Extract the [x, y] coordinate from the center of the cell holding the provided text.  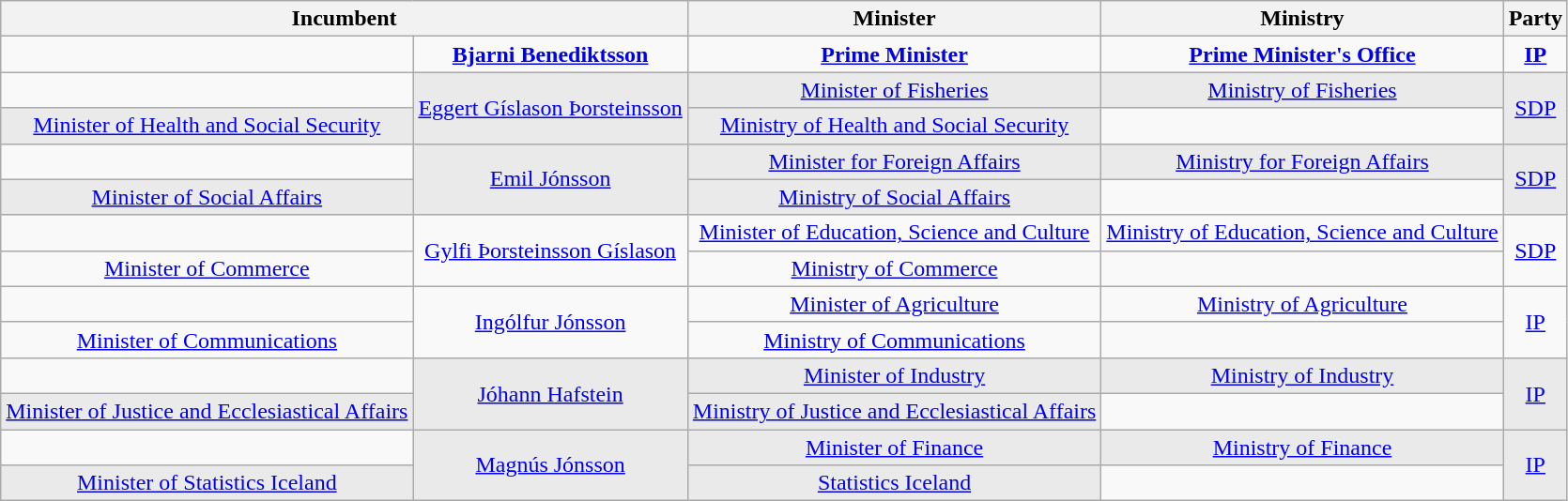
Ministry [1302, 19]
Minister for Foreign Affairs [894, 161]
Emil Jónsson [550, 179]
Ministry of Social Affairs [894, 197]
Prime Minister's Office [1302, 54]
Magnús Jónsson [550, 465]
Statistics Iceland [894, 483]
Ministry for Foreign Affairs [1302, 161]
Minister of Health and Social Security [207, 126]
Prime Minister [894, 54]
Minister of Fisheries [894, 90]
Minister of Finance [894, 448]
Minister of Agriculture [894, 304]
Ingólfur Jónsson [550, 322]
Eggert Gíslason Þorsteinsson [550, 108]
Minister of Justice and Ecclesiastical Affairs [207, 411]
Bjarni Benediktsson [550, 54]
Minister of Education, Science and Culture [894, 233]
Ministry of Industry [1302, 375]
Incumbent [345, 19]
Ministry of Education, Science and Culture [1302, 233]
Minister of Commerce [207, 268]
Ministry of Finance [1302, 448]
Ministry of Commerce [894, 268]
Minister of Industry [894, 375]
Ministry of Health and Social Security [894, 126]
Party [1535, 19]
Minister of Statistics Iceland [207, 483]
Minister of Social Affairs [207, 197]
Ministry of Justice and Ecclesiastical Affairs [894, 411]
Ministry of Communications [894, 340]
Minister [894, 19]
Gylfi Þorsteinsson Gíslason [550, 250]
Minister of Communications [207, 340]
Jóhann Hafstein [550, 393]
Ministry of Fisheries [1302, 90]
Ministry of Agriculture [1302, 304]
